Pinpoint the cell where the given text exists, returning its [X, Y] midpoint coordinate. 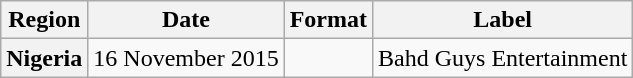
Format [328, 20]
Date [186, 20]
16 November 2015 [186, 58]
Bahd Guys Entertainment [503, 58]
Nigeria [44, 58]
Region [44, 20]
Label [503, 20]
